Scan for the cell matching the given text and deliver its [X, Y] coordinate at center. 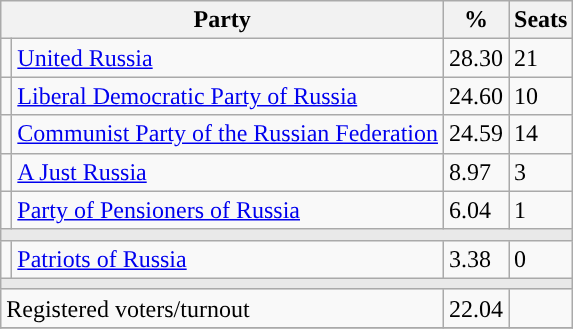
3 [541, 172]
A Just Russia [228, 172]
28.30 [476, 58]
% [476, 20]
21 [541, 58]
14 [541, 134]
Registered voters/turnout [222, 308]
0 [541, 259]
22.04 [476, 308]
Seats [541, 20]
Communist Party of the Russian Federation [228, 134]
Liberal Democratic Party of Russia [228, 96]
8.97 [476, 172]
3.38 [476, 259]
6.04 [476, 210]
24.60 [476, 96]
Party of Pensioners of Russia [228, 210]
24.59 [476, 134]
United Russia [228, 58]
Party [222, 20]
1 [541, 210]
Patriots of Russia [228, 259]
10 [541, 96]
